Determine the (X, Y) coordinate at the center of the cell enclosing the given text.  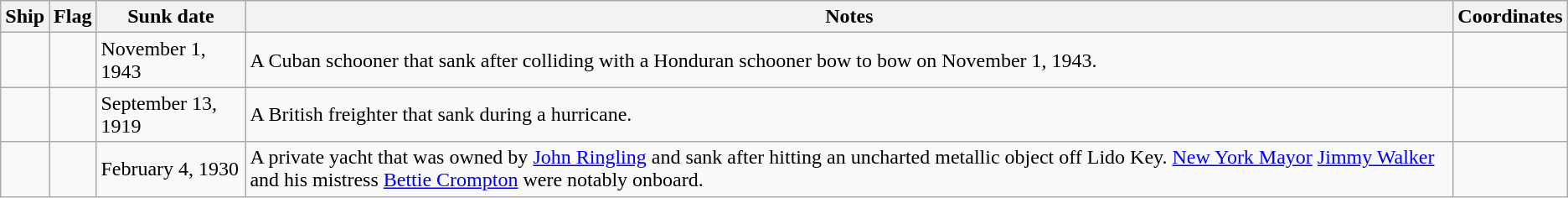
Sunk date (171, 17)
A Cuban schooner that sank after colliding with a Honduran schooner bow to bow on November 1, 1943. (849, 60)
A British freighter that sank during a hurricane. (849, 114)
Ship (25, 17)
Coordinates (1510, 17)
September 13, 1919 (171, 114)
November 1, 1943 (171, 60)
Notes (849, 17)
Flag (73, 17)
February 4, 1930 (171, 169)
